Return (X, Y) of the center of cell containing provided text 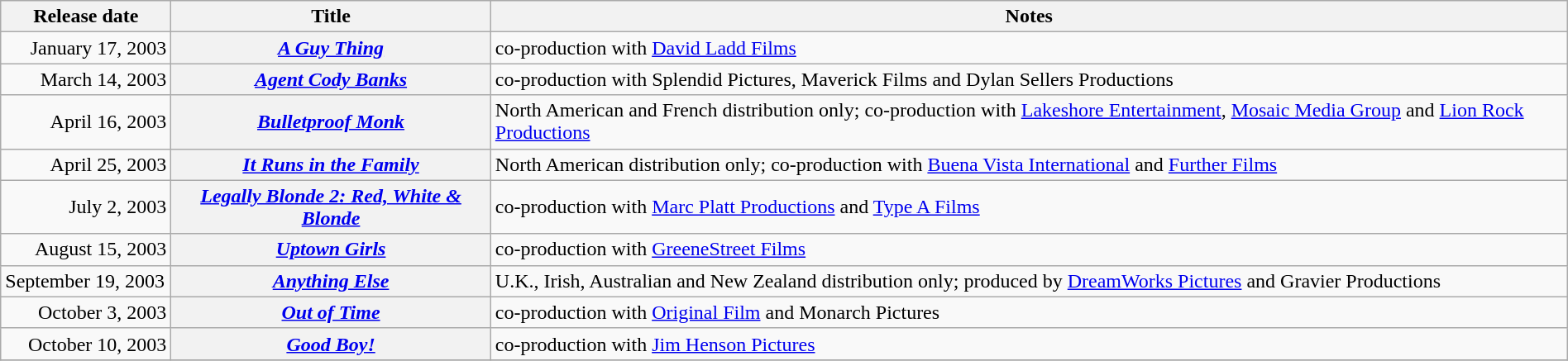
Uptown Girls (331, 249)
January 17, 2003 (86, 48)
Bulletproof Monk (331, 122)
October 10, 2003 (86, 344)
Release date (86, 17)
North American distribution only; co-production with Buena Vista International and Further Films (1029, 164)
Legally Blonde 2: Red, White & Blonde (331, 207)
co-production with Original Film and Monarch Pictures (1029, 312)
April 25, 2003 (86, 164)
Agent Cody Banks (331, 79)
Out of Time (331, 312)
August 15, 2003 (86, 249)
It Runs in the Family (331, 164)
North American and French distribution only; co-production with Lakeshore Entertainment, Mosaic Media Group and Lion Rock Productions (1029, 122)
April 16, 2003 (86, 122)
co-production with David Ladd Films (1029, 48)
Title (331, 17)
co-production with GreeneStreet Films (1029, 249)
Anything Else (331, 281)
Notes (1029, 17)
co-production with Splendid Pictures, Maverick Films and Dylan Sellers Productions (1029, 79)
July 2, 2003 (86, 207)
co-production with Marc Platt Productions and Type A Films (1029, 207)
March 14, 2003 (86, 79)
U.K., Irish, Australian and New Zealand distribution only; produced by DreamWorks Pictures and Gravier Productions (1029, 281)
September 19, 2003 (86, 281)
A Guy Thing (331, 48)
October 3, 2003 (86, 312)
Good Boy! (331, 344)
co-production with Jim Henson Pictures (1029, 344)
